Determine the [x, y] coordinate at the center of the cell enclosing the given text.  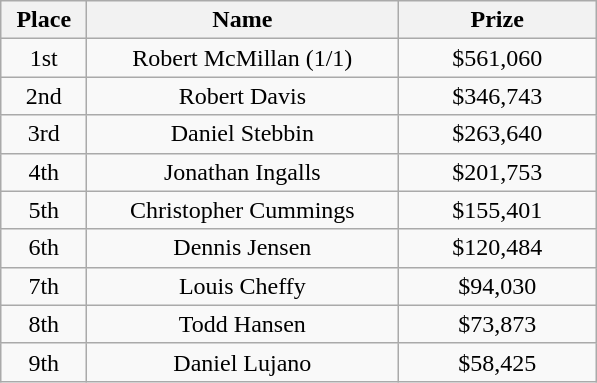
Name [242, 20]
$94,030 [498, 286]
Dennis Jensen [242, 248]
6th [44, 248]
Jonathan Ingalls [242, 172]
$120,484 [498, 248]
Robert Davis [242, 96]
Prize [498, 20]
Louis Cheffy [242, 286]
5th [44, 210]
9th [44, 362]
3rd [44, 134]
$263,640 [498, 134]
4th [44, 172]
$73,873 [498, 324]
2nd [44, 96]
$346,743 [498, 96]
Todd Hansen [242, 324]
$58,425 [498, 362]
8th [44, 324]
7th [44, 286]
Daniel Stebbin [242, 134]
Place [44, 20]
Daniel Lujano [242, 362]
Robert McMillan (1/1) [242, 58]
$201,753 [498, 172]
1st [44, 58]
$561,060 [498, 58]
Christopher Cummings [242, 210]
$155,401 [498, 210]
